For the text-containing cell, return its midpoint in [x, y] coordinate format. 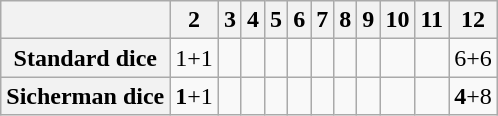
10 [398, 20]
5 [276, 20]
6 [300, 20]
6+6 [474, 58]
9 [368, 20]
11 [432, 20]
Sicherman dice [86, 96]
7 [322, 20]
8 [346, 20]
4 [252, 20]
12 [474, 20]
4+8 [474, 96]
Standard dice [86, 58]
2 [194, 20]
3 [230, 20]
